For the text-containing cell, return its midpoint in [X, Y] coordinate format. 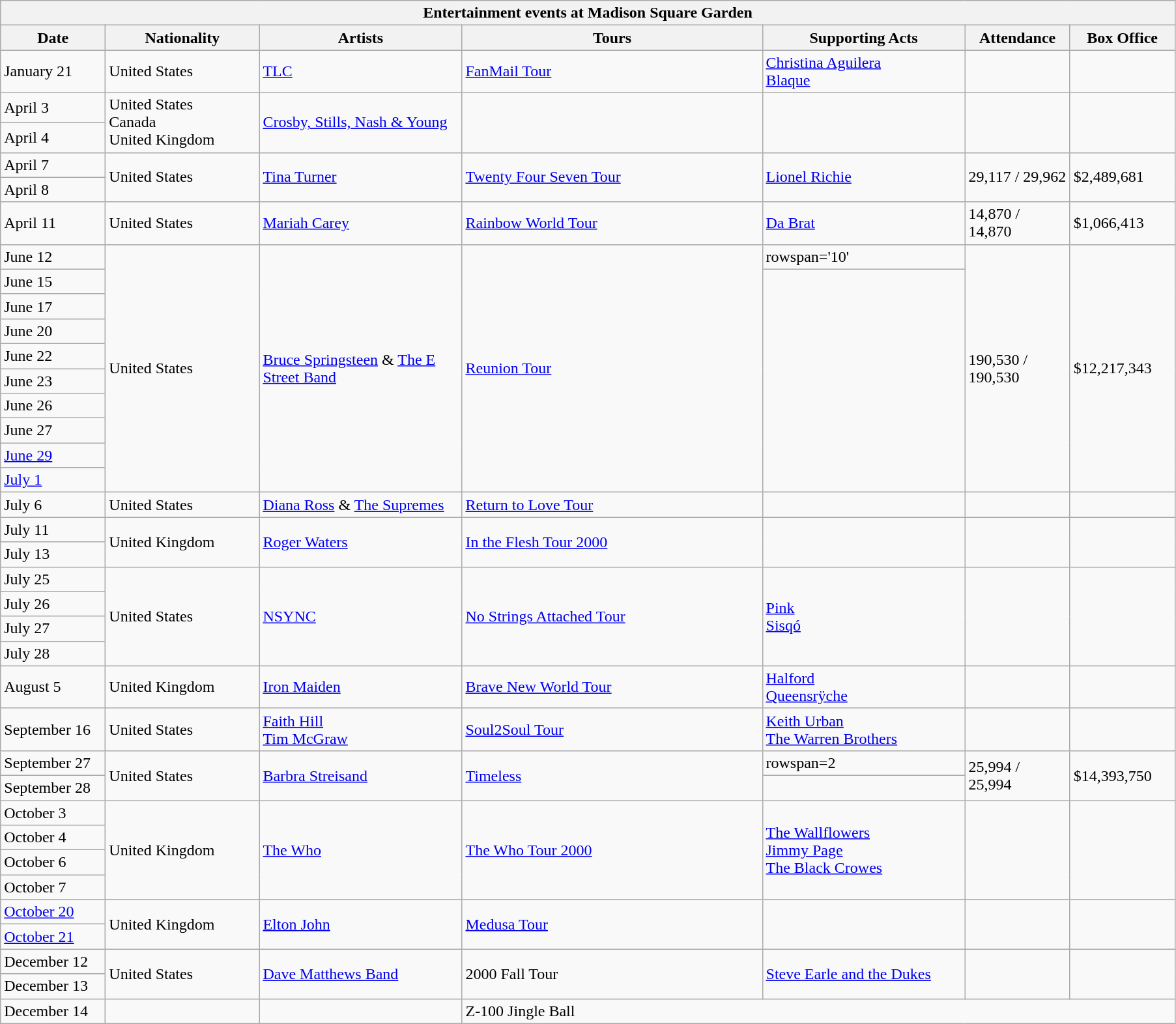
No Strings Attached Tour [612, 616]
Diana Ross & The Supremes [361, 505]
25,994 / 25,994 [1018, 775]
Date [53, 38]
December 12 [53, 961]
NSYNC [361, 616]
Box Office [1122, 38]
August 5 [53, 687]
Brave New World Tour [612, 687]
April 11 [53, 223]
Steve Earle and the Dukes [864, 974]
Keith UrbanThe Warren Brothers [864, 730]
Faith HillTim McGraw [361, 730]
Barbra Streisand [361, 775]
Tours [612, 38]
$1,066,413 [1122, 223]
Supporting Acts [864, 38]
Entertainment events at Madison Square Garden [588, 13]
Dave Matthews Band [361, 974]
Elton John [361, 924]
September 28 [53, 788]
2000 Fall Tour [612, 974]
July 1 [53, 480]
September 27 [53, 763]
190,530 / 190,530 [1018, 369]
rowspan='10' [864, 257]
October 20 [53, 912]
Attendance [1018, 38]
October 6 [53, 862]
June 12 [53, 257]
July 6 [53, 505]
October 3 [53, 812]
Christina AguileraBlaque [864, 72]
January 21 [53, 72]
Mariah Carey [361, 223]
June 20 [53, 331]
October 7 [53, 887]
rowspan=2 [864, 763]
April 8 [53, 190]
Reunion Tour [612, 369]
Medusa Tour [612, 924]
October 21 [53, 937]
The WallflowersJimmy PageThe Black Crowes [864, 849]
April 7 [53, 165]
$14,393,750 [1122, 775]
June 27 [53, 431]
PinkSisqó [864, 616]
June 29 [53, 455]
The Who [361, 849]
United StatesCanadaUnited Kingdom [182, 122]
Soul2Soul Tour [612, 730]
In the Flesh Tour 2000 [612, 542]
April 3 [53, 107]
June 22 [53, 356]
The Who Tour 2000 [612, 849]
December 13 [53, 986]
Nationality [182, 38]
September 16 [53, 730]
June 23 [53, 381]
December 14 [53, 1011]
Iron Maiden [361, 687]
October 4 [53, 838]
June 26 [53, 406]
$12,217,343 [1122, 369]
July 13 [53, 554]
Artists [361, 38]
Tina Turner [361, 177]
Return to Love Tour [612, 505]
Twenty Four Seven Tour [612, 177]
TLC [361, 72]
Timeless [612, 775]
July 27 [53, 629]
Da Brat [864, 223]
Roger Waters [361, 542]
July 11 [53, 530]
April 4 [53, 137]
FanMail Tour [612, 72]
14,870 / 14,870 [1018, 223]
Crosby, Stills, Nash & Young [361, 122]
June 17 [53, 306]
$2,489,681 [1122, 177]
June 15 [53, 281]
29,117 / 29,962 [1018, 177]
HalfordQueensrÿche [864, 687]
Lionel Richie [864, 177]
Z-100 Jingle Ball [818, 1011]
Bruce Springsteen & The E Street Band [361, 369]
July 28 [53, 653]
July 26 [53, 604]
July 25 [53, 579]
Rainbow World Tour [612, 223]
